Extract the (x, y) coordinate from the center of the cell holding the provided text.  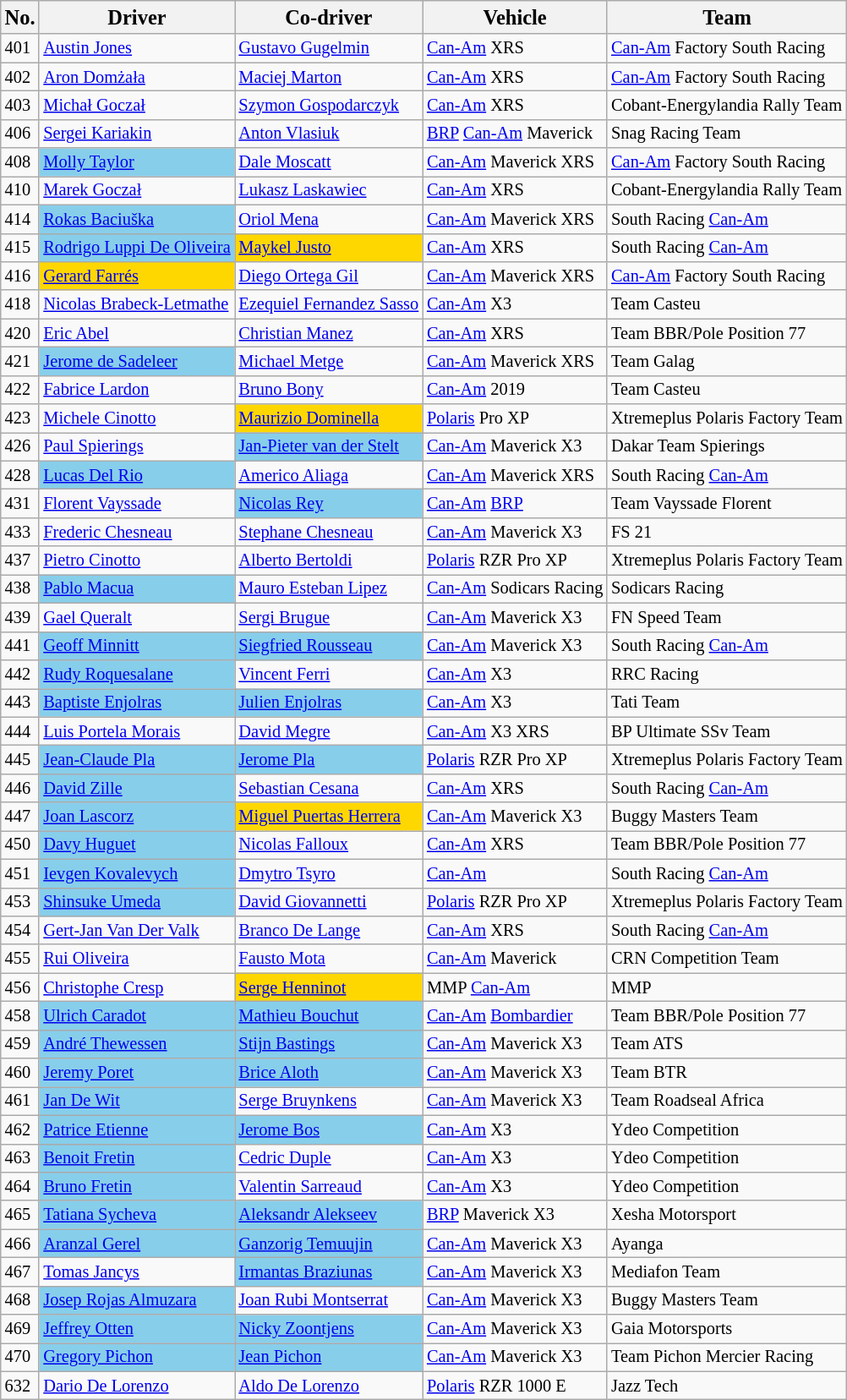
Gert-Jan Van Der Valk (137, 930)
Aleksandr Alekseev (330, 1215)
Benoit Fretin (137, 1158)
Stephane Chesneau (330, 532)
Maykel Justo (330, 248)
Jean Pichon (330, 1357)
406 (20, 134)
Team Galag (727, 361)
Team Vayssade Florent (727, 503)
Polaris RZR 1000 E (515, 1386)
David Zille (137, 788)
Jan-Pieter van der Stelt (330, 446)
Gerard Farrés (137, 276)
Cedric Duple (330, 1158)
Nicolas Rey (330, 503)
Alberto Bertoldi (330, 561)
Tomas Jancys (137, 1271)
Driver (137, 17)
Austin Jones (137, 48)
Tati Team (727, 703)
Mediafon Team (727, 1271)
Geoff Minnitt (137, 646)
Vehicle (515, 17)
Ezequiel Fernandez Sasso (330, 304)
433 (20, 532)
Sergi Brugue (330, 617)
Can-Am (515, 873)
Eric Abel (137, 333)
443 (20, 703)
MMP Can-Am (515, 987)
Dale Moscatt (330, 162)
Bruno Bony (330, 390)
Can-Am BRP (515, 503)
Team ATS (727, 1044)
410 (20, 190)
Aron Domżała (137, 77)
Jerome Bos (330, 1129)
Polaris Pro XP (515, 418)
David Megre (330, 731)
Fausto Mota (330, 959)
Shinsuke Umeda (137, 902)
418 (20, 304)
Patrice Etienne (137, 1129)
MMP (727, 987)
445 (20, 759)
414 (20, 219)
David Giovannetti (330, 902)
Jan De Wit (137, 1101)
Team BTR (727, 1073)
454 (20, 930)
408 (20, 162)
Ganzorig Temuujin (330, 1244)
Michael Metge (330, 361)
421 (20, 361)
426 (20, 446)
RRC Racing (727, 674)
André Thewessen (137, 1044)
Jeffrey Otten (137, 1329)
428 (20, 475)
Can-Am Sodicars Racing (515, 588)
Jean-Claude Pla (137, 759)
465 (20, 1215)
Diego Ortega Gil (330, 276)
Maciej Marton (330, 77)
Davy Huguet (137, 845)
Luis Portela Morais (137, 731)
Sergei Kariakin (137, 134)
Christophe Cresp (137, 987)
463 (20, 1158)
447 (20, 817)
Mathieu Bouchut (330, 1015)
Dario De Lorenzo (137, 1386)
Gustavo Gugelmin (330, 48)
Rui Oliveira (137, 959)
456 (20, 987)
BRP Maverick X3 (515, 1215)
Sebastian Cesana (330, 788)
Brice Aloth (330, 1073)
439 (20, 617)
Jerome de Sadeleer (137, 361)
453 (20, 902)
Paul Spierings (137, 446)
Stijn Bastings (330, 1044)
423 (20, 418)
Ayanga (727, 1244)
Can-Am 2019 (515, 390)
Rodrigo Luppi De Oliveira (137, 248)
438 (20, 588)
Siegfried Rousseau (330, 646)
Irmantas Braziunas (330, 1271)
462 (20, 1129)
451 (20, 873)
Jerome Pla (330, 759)
BP Ultimate SSv Team (727, 731)
Vincent Ferri (330, 674)
Tatiana Sycheva (137, 1215)
Serge Bruynkens (330, 1101)
FN Speed Team (727, 617)
Can-Am Maverick (515, 959)
415 (20, 248)
Lucas Del Rio (137, 475)
Americo Aliaga (330, 475)
466 (20, 1244)
Can-Am X3 XRS (515, 731)
Rudy Roquesalane (137, 674)
Nicolas Falloux (330, 845)
Oriol Mena (330, 219)
Josep Rojas Almuzara (137, 1300)
Team Pichon Mercier Racing (727, 1357)
464 (20, 1186)
Can-Am Bombardier (515, 1015)
467 (20, 1271)
Gael Queralt (137, 617)
Jazz Tech (727, 1386)
Nicky Zoontjens (330, 1329)
402 (20, 77)
Marek Goczał (137, 190)
Gregory Pichon (137, 1357)
431 (20, 503)
Joan Lascorz (137, 817)
Ievgen Kovalevych (137, 873)
470 (20, 1357)
Michał Goczał (137, 105)
Fabrice Lardon (137, 390)
Julien Enjolras (330, 703)
459 (20, 1044)
Ulrich Caradot (137, 1015)
No. (20, 17)
Miguel Puertas Herrera (330, 817)
FS 21 (727, 532)
460 (20, 1073)
BRP Can-Am Maverick (515, 134)
632 (20, 1386)
469 (20, 1329)
Michele Cinotto (137, 418)
461 (20, 1101)
Sodicars Racing (727, 588)
Pablo Macua (137, 588)
Anton Vlasiuk (330, 134)
455 (20, 959)
401 (20, 48)
Pietro Cinotto (137, 561)
420 (20, 333)
Bruno Fretin (137, 1186)
Joan Rubi Montserrat (330, 1300)
CRN Competition Team (727, 959)
Branco De Lange (330, 930)
450 (20, 845)
Xesha Motorsport (727, 1215)
Baptiste Enjolras (137, 703)
Jeremy Poret (137, 1073)
Aranzal Gerel (137, 1244)
Team (727, 17)
444 (20, 731)
Valentin Sarreaud (330, 1186)
446 (20, 788)
Dmytro Tsyro (330, 873)
Nicolas Brabeck-Letmathe (137, 304)
468 (20, 1300)
442 (20, 674)
Co-driver (330, 17)
Lukasz Laskawiec (330, 190)
Molly Taylor (137, 162)
Szymon Gospodarczyk (330, 105)
441 (20, 646)
Frederic Chesneau (137, 532)
Team Roadseal Africa (727, 1101)
Gaia Motorsports (727, 1329)
403 (20, 105)
437 (20, 561)
Florent Vayssade (137, 503)
Christian Manez (330, 333)
Mauro Esteban Lipez (330, 588)
416 (20, 276)
Rokas Baciuška (137, 219)
Aldo De Lorenzo (330, 1386)
Serge Henninot (330, 987)
458 (20, 1015)
Dakar Team Spierings (727, 446)
422 (20, 390)
Maurizio Dominella (330, 418)
Snag Racing Team (727, 134)
